For the text-containing cell, return its midpoint in (x, y) coordinate format. 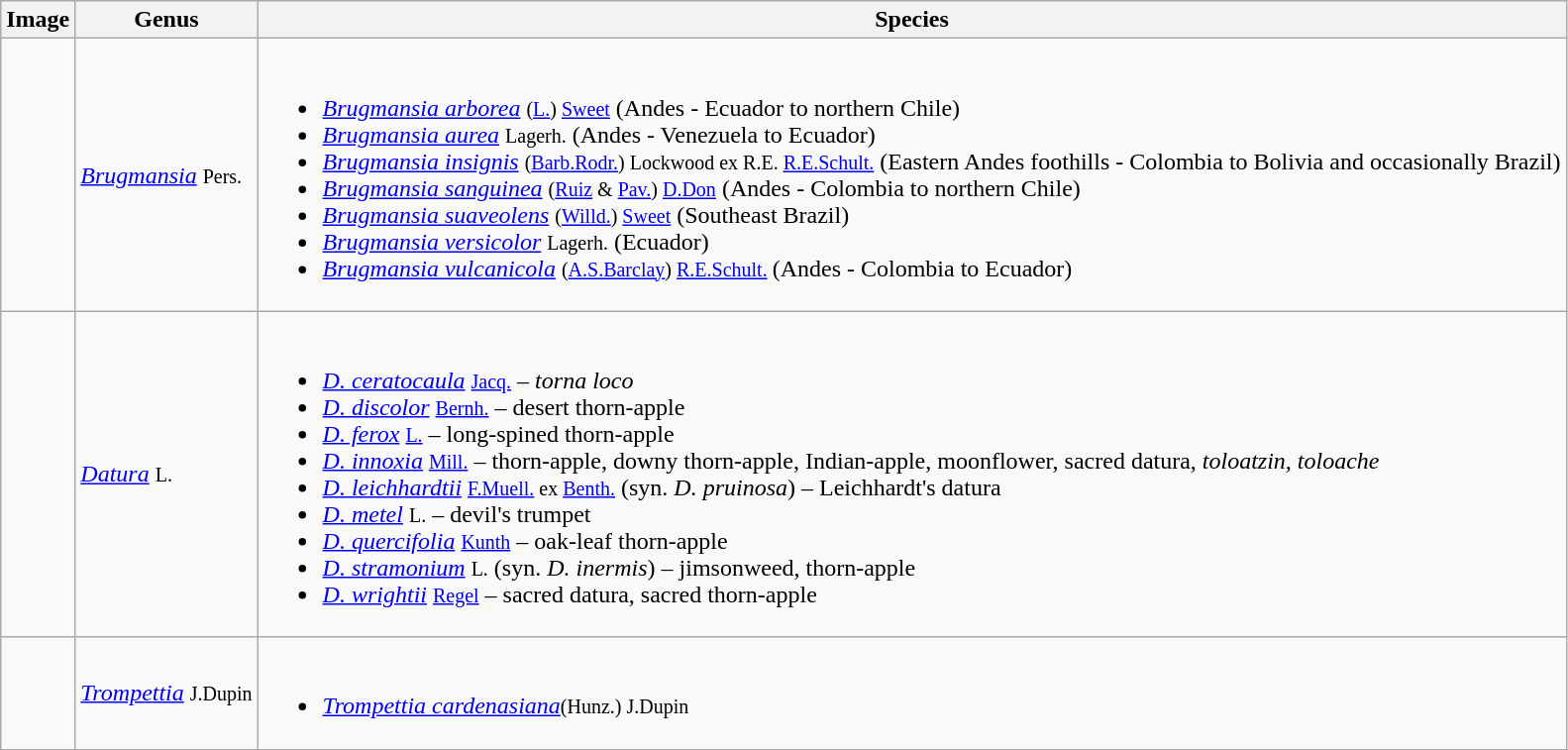
Genus (166, 20)
Brugmansia Pers. (166, 174)
Species (911, 20)
Trompettia cardenasiana(Hunz.) J.Dupin (911, 694)
Datura L. (166, 474)
Trompettia J.Dupin (166, 694)
Image (38, 20)
